Scan for the cell matching the given text and deliver its (X, Y) coordinate at center. 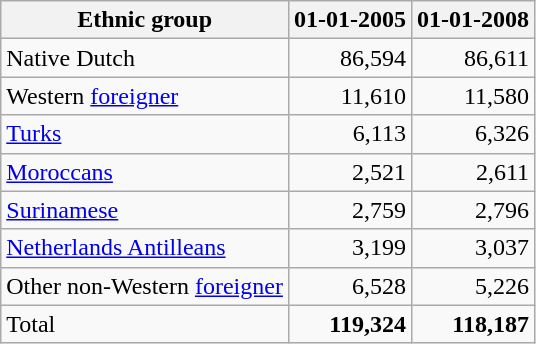
2,521 (350, 172)
6,113 (350, 134)
Turks (145, 134)
01-01-2005 (350, 20)
5,226 (472, 286)
Netherlands Antilleans (145, 248)
Surinamese (145, 210)
11,610 (350, 96)
3,199 (350, 248)
86,611 (472, 58)
Ethnic group (145, 20)
Total (145, 324)
11,580 (472, 96)
3,037 (472, 248)
2,611 (472, 172)
86,594 (350, 58)
Western foreigner (145, 96)
118,187 (472, 324)
Other non-Western foreigner (145, 286)
6,528 (350, 286)
2,759 (350, 210)
01-01-2008 (472, 20)
6,326 (472, 134)
Native Dutch (145, 58)
119,324 (350, 324)
Moroccans (145, 172)
2,796 (472, 210)
